Locate the cell with the specified text and output its (x, y) center coordinate. 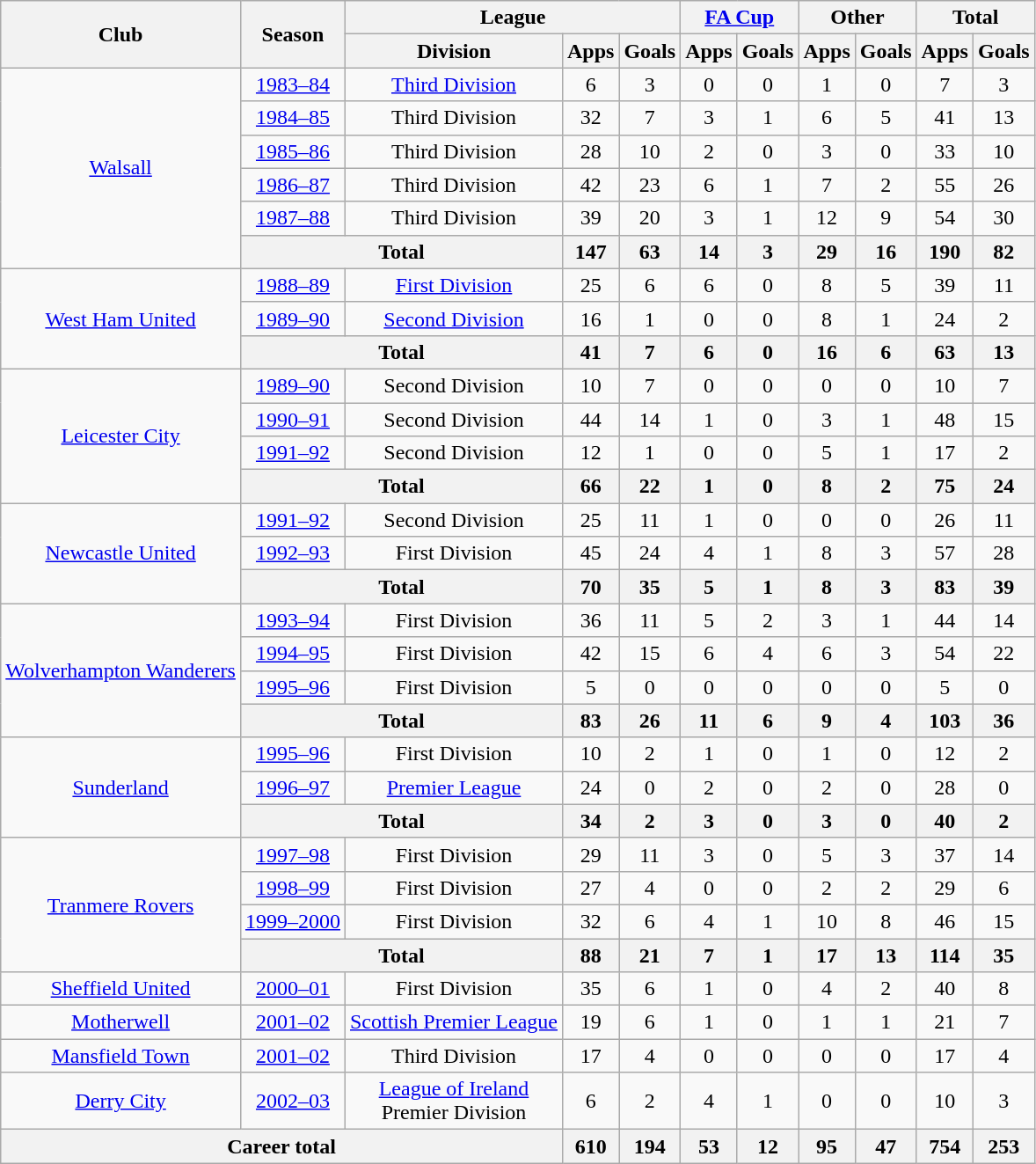
1996–97 (292, 787)
1993–94 (292, 620)
West Ham United (121, 318)
Sunderland (121, 787)
30 (1003, 218)
57 (945, 553)
88 (590, 955)
82 (1003, 252)
114 (945, 955)
2000–01 (292, 989)
75 (945, 487)
Derry City (121, 1102)
55 (945, 185)
FA Cup (740, 18)
Walsall (121, 168)
League of IrelandPremier Division (454, 1102)
754 (945, 1146)
48 (945, 420)
Wolverhampton Wanderers (121, 670)
Premier League (454, 787)
1994–95 (292, 654)
Tranmere Rovers (121, 904)
Scottish Premier League (454, 1022)
Sheffield United (121, 989)
1992–93 (292, 553)
League (512, 18)
19 (590, 1022)
103 (945, 721)
1999–2000 (292, 921)
37 (945, 854)
1985–86 (292, 151)
47 (886, 1146)
1997–98 (292, 854)
Other (857, 18)
20 (650, 218)
194 (650, 1146)
95 (827, 1146)
1984–85 (292, 118)
Season (292, 34)
Club (121, 34)
2002–03 (292, 1102)
1983–84 (292, 84)
Career total (281, 1146)
66 (590, 487)
53 (709, 1146)
190 (945, 252)
27 (590, 888)
1986–87 (292, 185)
147 (590, 252)
Leicester City (121, 436)
46 (945, 921)
1988–89 (292, 285)
1990–91 (292, 420)
45 (590, 553)
23 (650, 185)
1998–99 (292, 888)
Motherwell (121, 1022)
1987–88 (292, 218)
Division (454, 51)
253 (1003, 1146)
34 (590, 821)
610 (590, 1146)
Newcastle United (121, 553)
70 (590, 587)
Mansfield Town (121, 1056)
33 (945, 151)
